Identify which cell holds the provided text, then report its [X, Y] central coordinate. 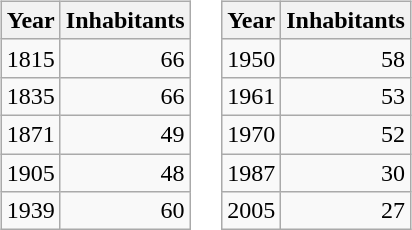
1815 [30, 58]
60 [125, 211]
30 [346, 173]
1939 [30, 211]
1950 [252, 58]
1987 [252, 173]
1905 [30, 173]
58 [346, 58]
53 [346, 96]
1970 [252, 134]
52 [346, 134]
1961 [252, 96]
1871 [30, 134]
27 [346, 211]
1835 [30, 96]
48 [125, 173]
49 [125, 134]
2005 [252, 211]
